Pinpoint the cell where the given text exists, returning its (x, y) midpoint coordinate. 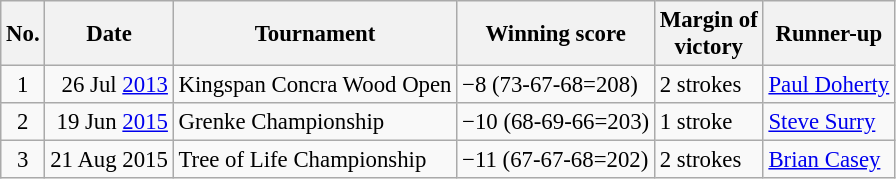
−8 (73-67-68=208) (556, 85)
2 (23, 122)
26 Jul 2013 (109, 85)
Tree of Life Championship (315, 160)
Winning score (556, 34)
Paul Doherty (828, 85)
3 (23, 160)
Steve Surry (828, 122)
Date (109, 34)
−10 (68-69-66=203) (556, 122)
1 stroke (708, 122)
21 Aug 2015 (109, 160)
Brian Casey (828, 160)
−11 (67-67-68=202) (556, 160)
Grenke Championship (315, 122)
Kingspan Concra Wood Open (315, 85)
Tournament (315, 34)
Runner-up (828, 34)
No. (23, 34)
Margin ofvictory (708, 34)
1 (23, 85)
19 Jun 2015 (109, 122)
